Capture the cell that displays the provided text and extract its (x, y) central coordinate. 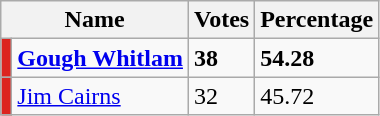
Percentage (317, 20)
32 (221, 96)
Gough Whitlam (100, 58)
38 (221, 58)
Votes (221, 20)
Jim Cairns (100, 96)
54.28 (317, 58)
Name (95, 20)
45.72 (317, 96)
